Pinpoint the cell where the given text exists, returning its (X, Y) midpoint coordinate. 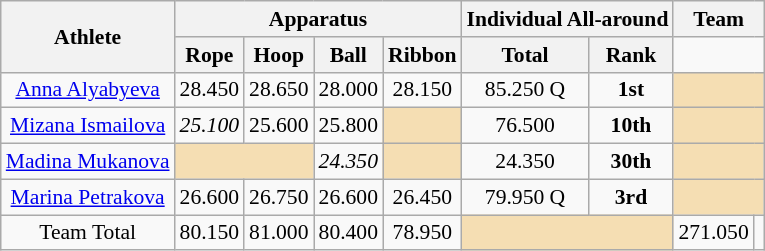
26.450 (422, 197)
76.500 (526, 126)
81.000 (278, 233)
Team Total (88, 233)
30th (632, 162)
Athlete (88, 36)
Hoop (278, 55)
10th (632, 126)
80.150 (210, 233)
Marina Petrakova (88, 197)
Apparatus (318, 19)
Rope (210, 55)
Mizana Ismailova (88, 126)
78.950 (422, 233)
271.050 (713, 233)
25.100 (210, 126)
Ribbon (422, 55)
28.150 (422, 90)
28.650 (278, 90)
25.800 (348, 126)
Ball (348, 55)
25.600 (278, 126)
26.750 (278, 197)
Individual All-around (568, 19)
79.950 Q (526, 197)
3rd (632, 197)
28.450 (210, 90)
1st (632, 90)
Rank (632, 55)
80.400 (348, 233)
Madina Mukanova (88, 162)
Anna Alyabyeva (88, 90)
85.250 Q (526, 90)
28.000 (348, 90)
Team (718, 19)
Total (526, 55)
